Determine the (x, y) coordinate at the center of the cell enclosing the given text.  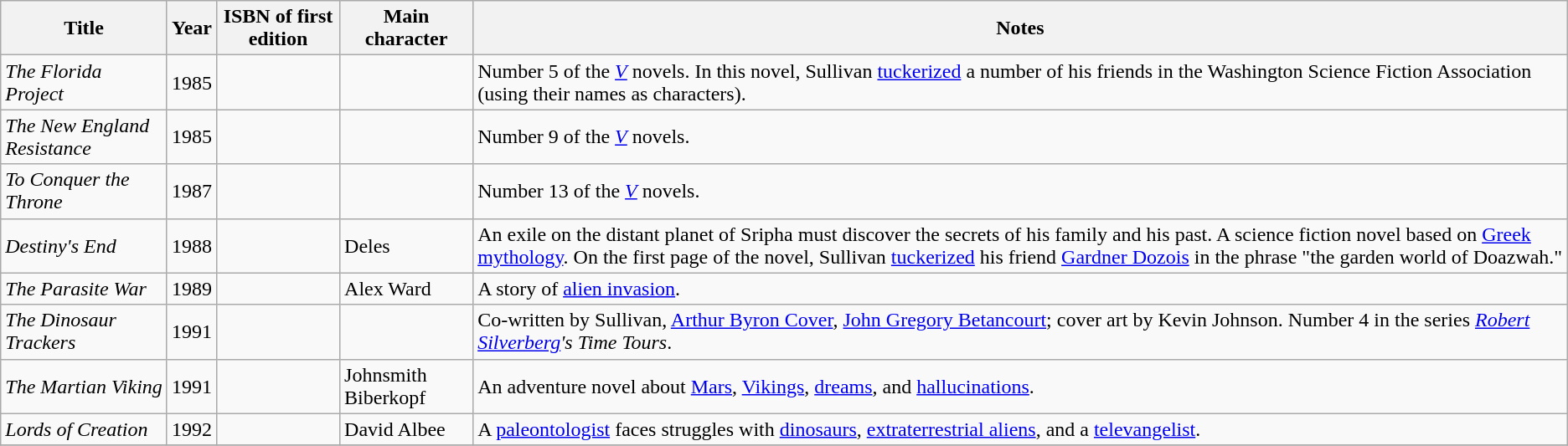
Lords of Creation (84, 429)
Johnsmith Biberkopf (407, 387)
The Martian Viking (84, 387)
Year (191, 28)
Alex Ward (407, 289)
ISBN of first edition (278, 28)
1989 (191, 289)
To Conquer the Throne (84, 191)
A paleontologist faces struggles with dinosaurs, extraterrestrial aliens, and a televangelist. (1020, 429)
Destiny's End (84, 246)
The Florida Project (84, 82)
1988 (191, 246)
Deles (407, 246)
Title (84, 28)
A story of alien invasion. (1020, 289)
Main character (407, 28)
An adventure novel about Mars, Vikings, dreams, and hallucinations. (1020, 387)
Number 9 of the V novels. (1020, 137)
Notes (1020, 28)
The Dinosaur Trackers (84, 331)
Number 13 of the V novels. (1020, 191)
1987 (191, 191)
David Albee (407, 429)
The New England Resistance (84, 137)
1992 (191, 429)
The Parasite War (84, 289)
